For the text-containing cell, return its midpoint in [x, y] coordinate format. 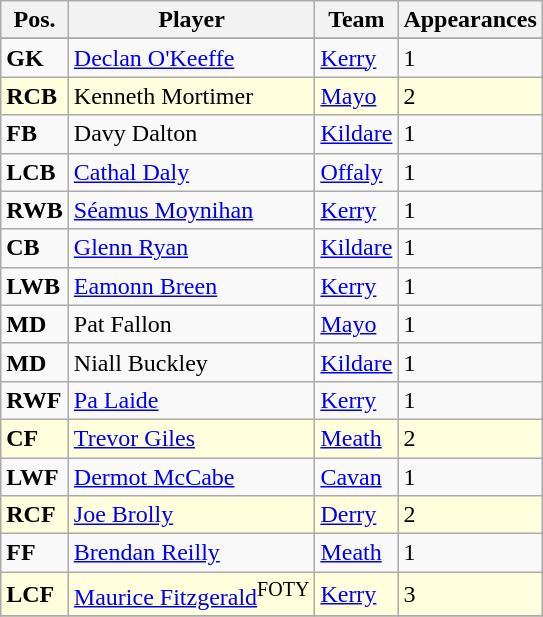
Declan O'Keeffe [192, 58]
Pos. [35, 20]
LCF [35, 594]
Pat Fallon [192, 324]
Cathal Daly [192, 172]
Trevor Giles [192, 438]
Offaly [356, 172]
Séamus Moynihan [192, 210]
Maurice FitzgeraldFOTY [192, 594]
LWF [35, 477]
Joe Brolly [192, 515]
FF [35, 553]
Eamonn Breen [192, 286]
Brendan Reilly [192, 553]
Appearances [470, 20]
Dermot McCabe [192, 477]
RCF [35, 515]
3 [470, 594]
Niall Buckley [192, 362]
FB [35, 134]
RWB [35, 210]
Cavan [356, 477]
Derry [356, 515]
Kenneth Mortimer [192, 96]
LWB [35, 286]
CF [35, 438]
Pa Laide [192, 400]
RCB [35, 96]
Team [356, 20]
Player [192, 20]
CB [35, 248]
Glenn Ryan [192, 248]
Davy Dalton [192, 134]
LCB [35, 172]
GK [35, 58]
RWF [35, 400]
